Provide the (x, y) coordinate of the cell's center where the given text is located.  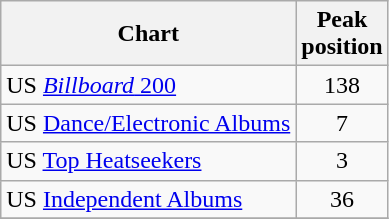
3 (342, 161)
138 (342, 85)
36 (342, 199)
US Dance/Electronic Albums (148, 123)
Peakposition (342, 34)
US Billboard 200 (148, 85)
US Independent Albums (148, 199)
Chart (148, 34)
7 (342, 123)
US Top Heatseekers (148, 161)
